Provide the (x, y) coordinate of the cell's center where the given text is located.  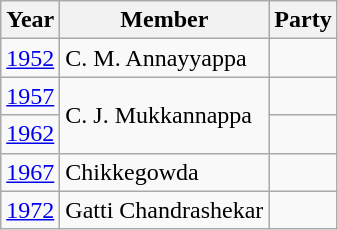
1952 (30, 58)
Year (30, 20)
Party (303, 20)
C. J. Mukkannappa (164, 115)
C. M. Annayyappa (164, 58)
1967 (30, 172)
Member (164, 20)
1957 (30, 96)
Chikkegowda (164, 172)
Gatti Chandrashekar (164, 210)
1962 (30, 134)
1972 (30, 210)
